Return [X, Y] of the center of cell containing provided text 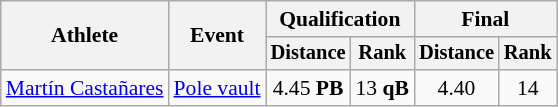
Pole vault [218, 88]
Event [218, 36]
4.45 PB [308, 88]
Martín Castañares [85, 88]
4.40 [456, 88]
Athlete [85, 36]
Qualification [340, 19]
14 [528, 88]
Final [485, 19]
13 qB [383, 88]
